Locate the cell with the specified text and output its (X, Y) center coordinate. 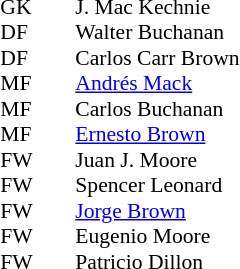
Walter Buchanan (157, 33)
Ernesto Brown (157, 135)
Juan J. Moore (157, 160)
Andrés Mack (157, 83)
Spencer Leonard (157, 185)
Eugenio Moore (157, 237)
Jorge Brown (157, 211)
Carlos Carr Brown (157, 58)
Carlos Buchanan (157, 109)
